Find where the given text appears and provide that cell's center as [x, y] coordinate. 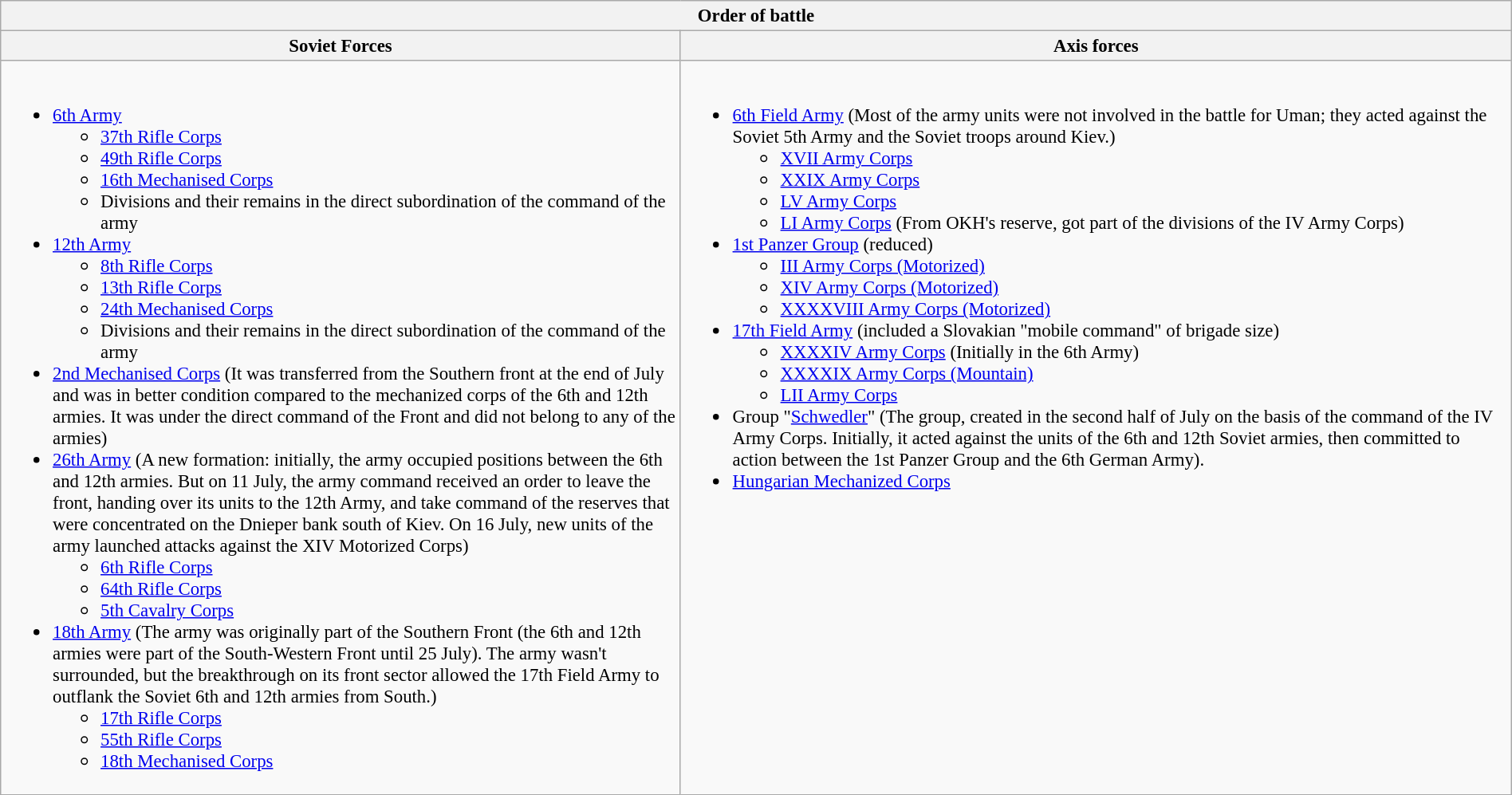
Order of battle [756, 16]
Soviet Forces [341, 46]
Axis forces [1096, 46]
